Identify which cell holds the provided text, then report its [X, Y] central coordinate. 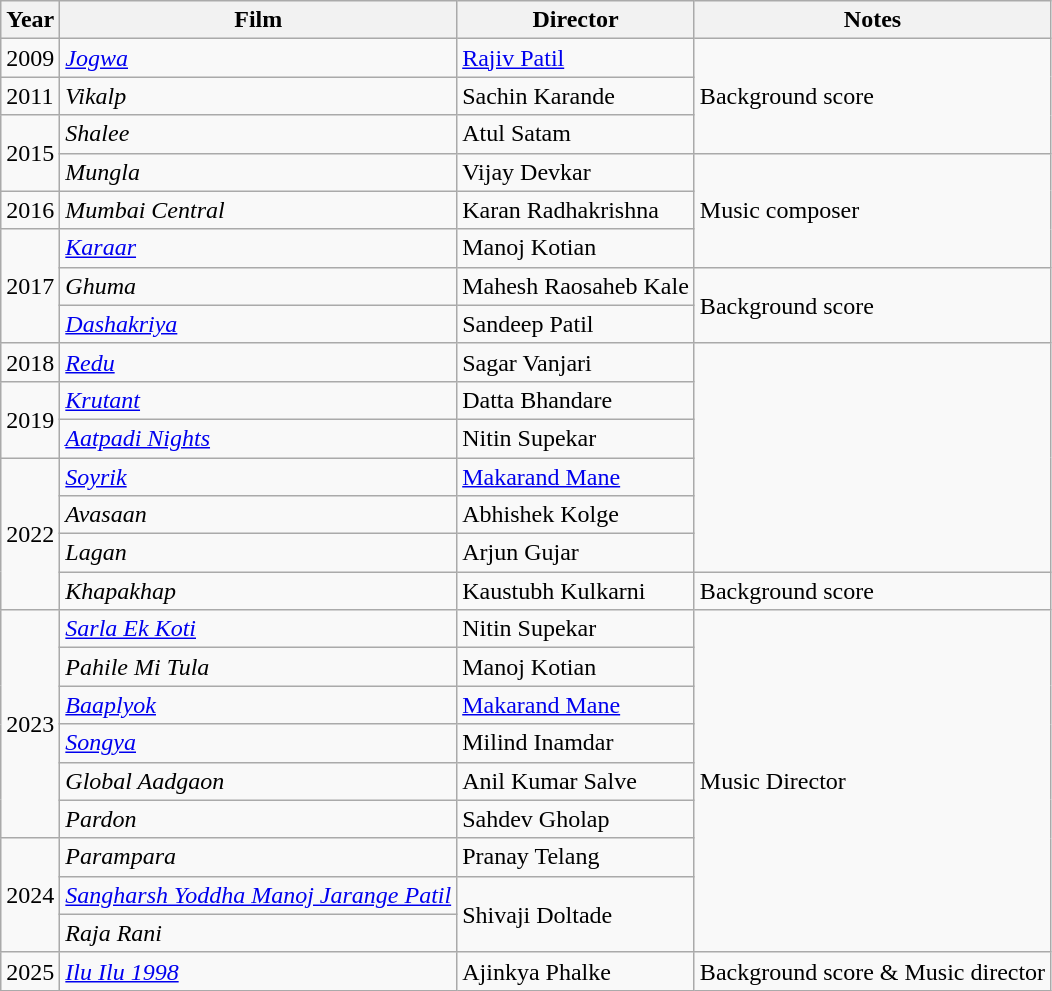
Ghuma [258, 286]
Film [258, 20]
Ilu Ilu 1998 [258, 971]
Global Aadgaon [258, 781]
Abhishek Kolge [576, 515]
2017 [30, 286]
Year [30, 20]
Music composer [872, 210]
Shivaji Doltade [576, 914]
Anil Kumar Salve [576, 781]
Krutant [258, 400]
Kaustubh Kulkarni [576, 591]
Rajiv Patil [576, 58]
2018 [30, 362]
Vikalp [258, 96]
Director [576, 20]
2011 [30, 96]
Karan Radhakrishna [576, 210]
Notes [872, 20]
Karaar [258, 248]
Soyrik [258, 477]
Milind Inamdar [576, 743]
2009 [30, 58]
Songya [258, 743]
Pardon [258, 819]
Mahesh Raosaheb Kale [576, 286]
Khapakhap [258, 591]
Arjun Gujar [576, 553]
Mungla [258, 172]
Music Director [872, 782]
Sandeep Patil [576, 324]
Vijay Devkar [576, 172]
Redu [258, 362]
Dashakriya [258, 324]
2015 [30, 153]
Sarla Ek Koti [258, 629]
Lagan [258, 553]
Raja Rani [258, 933]
Sangharsh Yoddha Manoj Jarange Patil [258, 895]
Background score & Music director [872, 971]
Mumbai Central [258, 210]
Jogwa [258, 58]
Atul Satam [576, 134]
2016 [30, 210]
Datta Bhandare [576, 400]
Aatpadi Nights [258, 438]
Pranay Telang [576, 857]
2024 [30, 895]
Avasaan [258, 515]
Shalee [258, 134]
2022 [30, 534]
Sahdev Gholap [576, 819]
Sachin Karande [576, 96]
2019 [30, 419]
Pahile Mi Tula [258, 667]
Ajinkya Phalke [576, 971]
Parampara [258, 857]
Sagar Vanjari [576, 362]
Baaplyok [258, 705]
2023 [30, 724]
2025 [30, 971]
